Pinpoint the cell where the given text exists, returning its [X, Y] midpoint coordinate. 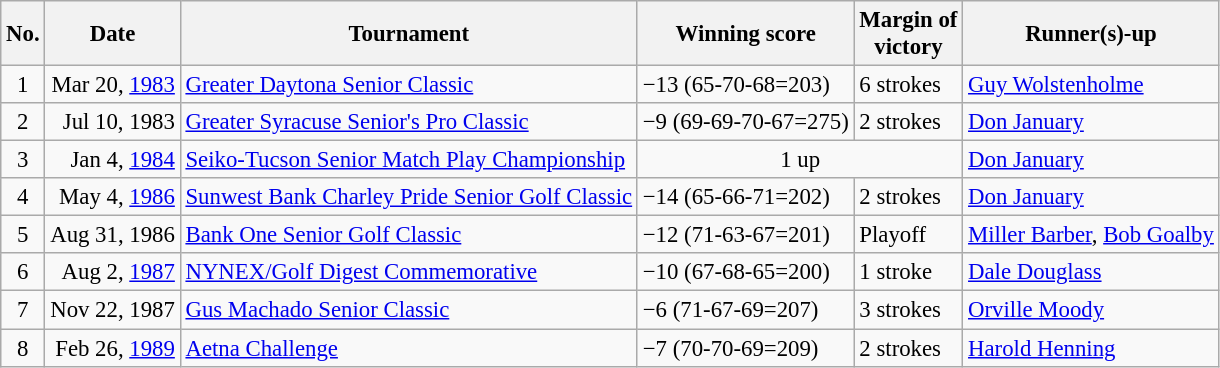
8 [23, 348]
−13 (65-70-68=203) [746, 85]
Bank One Senior Golf Classic [408, 235]
Tournament [408, 34]
−14 (65-66-71=202) [746, 197]
3 strokes [908, 310]
Date [112, 34]
Margin ofvictory [908, 34]
Sunwest Bank Charley Pride Senior Golf Classic [408, 197]
Runner(s)-up [1091, 34]
No. [23, 34]
−7 (70-70-69=209) [746, 348]
Greater Syracuse Senior's Pro Classic [408, 122]
1 [23, 85]
Guy Wolstenholme [1091, 85]
7 [23, 310]
Nov 22, 1987 [112, 310]
5 [23, 235]
6 [23, 273]
Aug 2, 1987 [112, 273]
2 [23, 122]
Feb 26, 1989 [112, 348]
Mar 20, 1983 [112, 85]
6 strokes [908, 85]
1 up [800, 160]
Jul 10, 1983 [112, 122]
Dale Douglass [1091, 273]
Miller Barber, Bob Goalby [1091, 235]
Seiko-Tucson Senior Match Play Championship [408, 160]
Aetna Challenge [408, 348]
NYNEX/Golf Digest Commemorative [408, 273]
Playoff [908, 235]
4 [23, 197]
−12 (71-63-67=201) [746, 235]
Winning score [746, 34]
−6 (71-67-69=207) [746, 310]
1 stroke [908, 273]
3 [23, 160]
May 4, 1986 [112, 197]
Aug 31, 1986 [112, 235]
Jan 4, 1984 [112, 160]
Greater Daytona Senior Classic [408, 85]
Harold Henning [1091, 348]
−9 (69-69-70-67=275) [746, 122]
Gus Machado Senior Classic [408, 310]
−10 (67-68-65=200) [746, 273]
Orville Moody [1091, 310]
